Search for the cell housing the specified text and yield its (X, Y) center coordinate. 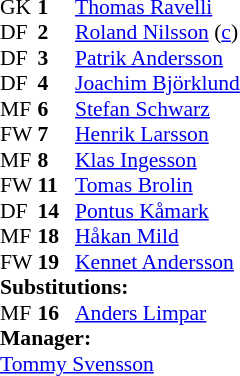
8 (57, 160)
Patrik Andersson (158, 58)
Roland Nilsson (c) (158, 33)
Pontus Kåmark (158, 211)
11 (57, 185)
4 (57, 83)
16 (57, 313)
18 (57, 237)
Joachim Björklund (158, 83)
Manager: (120, 339)
3 (57, 58)
Anders Limpar (158, 313)
Stefan Schwarz (158, 109)
Tomas Brolin (158, 185)
7 (57, 135)
Substitutions: (120, 287)
2 (57, 33)
14 (57, 211)
19 (57, 262)
Klas Ingesson (158, 160)
Kennet Andersson (158, 262)
Henrik Larsson (158, 135)
6 (57, 109)
Håkan Mild (158, 237)
